Extract the (x, y) coordinate from the center of the cell holding the provided text.  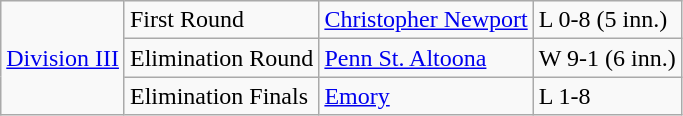
Elimination Finals (221, 96)
L 1-8 (607, 96)
W 9-1 (6 inn.) (607, 58)
First Round (221, 20)
Christopher Newport (426, 20)
Elimination Round (221, 58)
Division III (63, 58)
Emory (426, 96)
Penn St. Altoona (426, 58)
L 0-8 (5 inn.) (607, 20)
